Extract the (x, y) coordinate from the center of the cell holding the provided text.  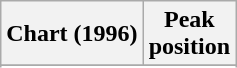
Chart (1996) (72, 34)
Peakposition (189, 34)
